From the cell containing the given text, extract its center point as (x, y) coordinate. 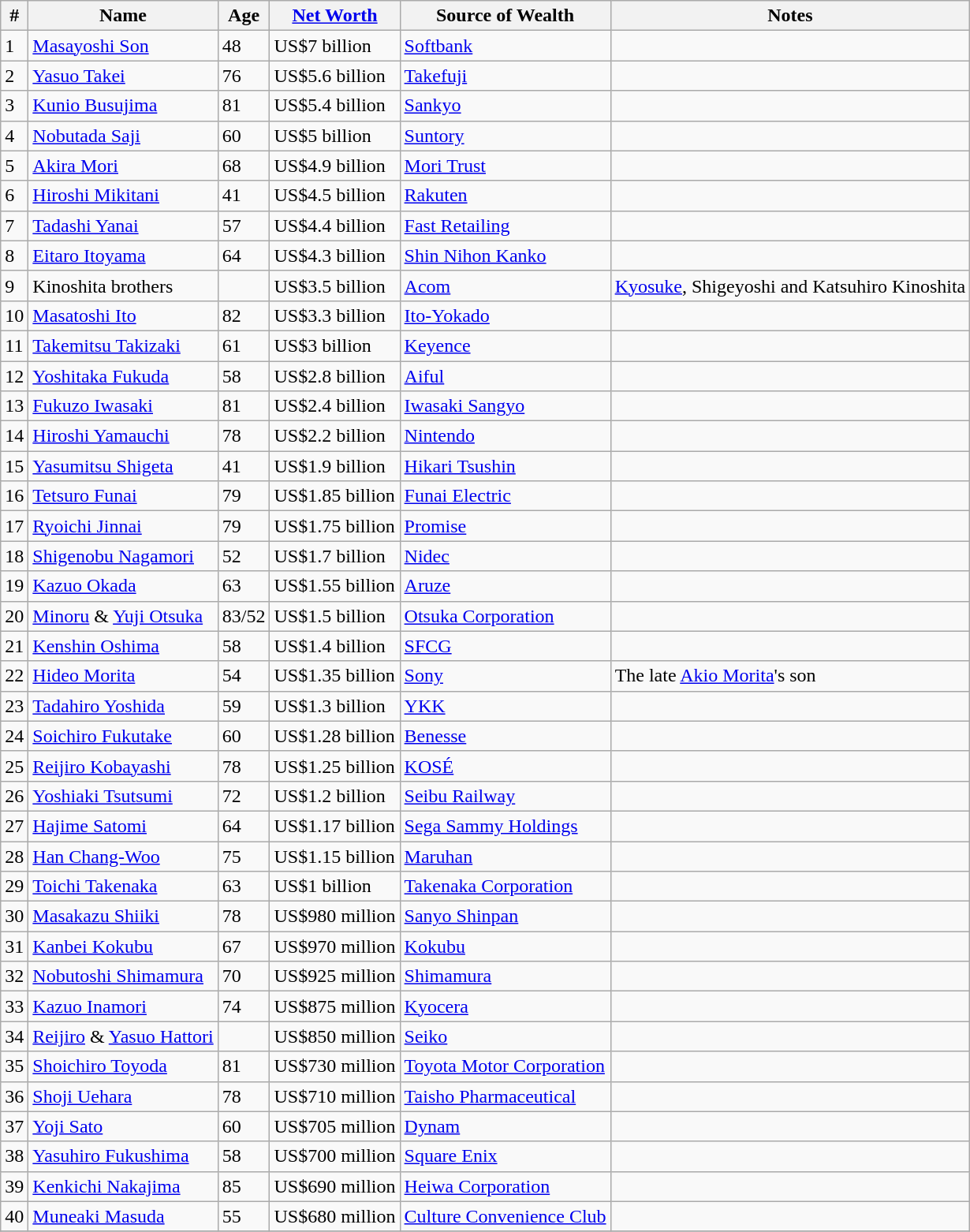
# (14, 16)
US$1.55 billion (334, 586)
Hikari Tsushin (505, 466)
US$1.25 billion (334, 766)
Name (123, 16)
Shoichiro Toyoda (123, 1066)
Masakazu Shiiki (123, 917)
26 (14, 796)
Heiwa Corporation (505, 1186)
Promise (505, 526)
Nintendo (505, 436)
Hideo Morita (123, 676)
US$2.8 billion (334, 376)
US$980 million (334, 917)
72 (244, 796)
Sony (505, 676)
31 (14, 946)
Fast Retailing (505, 226)
67 (244, 946)
US$680 million (334, 1216)
US$875 million (334, 1006)
13 (14, 406)
Masatoshi Ito (123, 315)
Mori Trust (505, 166)
48 (244, 46)
Ito-Yokado (505, 315)
Sega Sammy Holdings (505, 826)
US$2.2 billion (334, 436)
3 (14, 106)
Kyosuke, Shigeyoshi and Katsuhiro Kinoshita (790, 286)
US$705 million (334, 1126)
Soichiro Fukutake (123, 736)
US$4.9 billion (334, 166)
Shoji Uehara (123, 1096)
US$1.2 billion (334, 796)
YKK (505, 706)
Eitaro Itoyama (123, 256)
Keyence (505, 345)
US$5.4 billion (334, 106)
Kokubu (505, 946)
55 (244, 1216)
4 (14, 136)
US$1.15 billion (334, 856)
Sanyo Shinpan (505, 917)
Net Worth (334, 16)
US$925 million (334, 976)
37 (14, 1126)
Ryoichi Jinnai (123, 526)
12 (14, 376)
Tetsuro Funai (123, 496)
38 (14, 1156)
Dynam (505, 1126)
75 (244, 856)
23 (14, 706)
29 (14, 887)
5 (14, 166)
Takenaka Corporation (505, 887)
US$1.35 billion (334, 676)
Yoshiaki Tsutsumi (123, 796)
The late Akio Morita's son (790, 676)
Shin Nihon Kanko (505, 256)
US$970 million (334, 946)
Kazuo Okada (123, 586)
US$4.4 billion (334, 226)
Hiroshi Yamauchi (123, 436)
Minoru & Yuji Otsuka (123, 616)
Takefuji (505, 76)
Sankyo (505, 106)
Kinoshita brothers (123, 286)
US$1 billion (334, 887)
US$4.3 billion (334, 256)
57 (244, 226)
Reijiro & Yasuo Hattori (123, 1036)
US$1.3 billion (334, 706)
7 (14, 226)
US$5 billion (334, 136)
19 (14, 586)
Hajime Satomi (123, 826)
1 (14, 46)
Toyota Motor Corporation (505, 1066)
39 (14, 1186)
85 (244, 1186)
15 (14, 466)
Iwasaki Sangyo (505, 406)
27 (14, 826)
33 (14, 1006)
30 (14, 917)
Seiko (505, 1036)
Aiful (505, 376)
82 (244, 315)
61 (244, 345)
Otsuka Corporation (505, 616)
32 (14, 976)
11 (14, 345)
Yoshitaka Fukuda (123, 376)
US$2.4 billion (334, 406)
24 (14, 736)
Acom (505, 286)
17 (14, 526)
Han Chang-Woo (123, 856)
54 (244, 676)
36 (14, 1096)
6 (14, 196)
Shigenobu Nagamori (123, 556)
US$700 million (334, 1156)
US$5.6 billion (334, 76)
18 (14, 556)
Kanbei Kokubu (123, 946)
US$1.5 billion (334, 616)
68 (244, 166)
14 (14, 436)
22 (14, 676)
Square Enix (505, 1156)
US$1.28 billion (334, 736)
Softbank (505, 46)
9 (14, 286)
US$850 million (334, 1036)
US$730 million (334, 1066)
Taisho Pharmaceutical (505, 1096)
70 (244, 976)
US$690 million (334, 1186)
Tadahiro Yoshida (123, 706)
US$1.4 billion (334, 646)
34 (14, 1036)
8 (14, 256)
US$3.3 billion (334, 315)
Source of Wealth (505, 16)
US$7 billion (334, 46)
76 (244, 76)
21 (14, 646)
SFCG (505, 646)
US$1.85 billion (334, 496)
Yoji Sato (123, 1126)
US$1.9 billion (334, 466)
Notes (790, 16)
10 (14, 315)
Yasuhiro Fukushima (123, 1156)
KOSÉ (505, 766)
59 (244, 706)
Tadashi Yanai (123, 226)
US$3 billion (334, 345)
Masayoshi Son (123, 46)
Yasumitsu Shigeta (123, 466)
Kunio Busujima (123, 106)
25 (14, 766)
40 (14, 1216)
US$1.75 billion (334, 526)
Yasuo Takei (123, 76)
52 (244, 556)
Kenkichi Nakajima (123, 1186)
Culture Convenience Club (505, 1216)
Aruze (505, 586)
Funai Electric (505, 496)
Benesse (505, 736)
Suntory (505, 136)
US$710 million (334, 1096)
Kenshin Oshima (123, 646)
Reijiro Kobayashi (123, 766)
2 (14, 76)
US$1.17 billion (334, 826)
Seibu Railway (505, 796)
74 (244, 1006)
16 (14, 496)
US$1.7 billion (334, 556)
Rakuten (505, 196)
Age (244, 16)
Kazuo Inamori (123, 1006)
Fukuzo Iwasaki (123, 406)
20 (14, 616)
Muneaki Masuda (123, 1216)
Nidec (505, 556)
Maruhan (505, 856)
83/52 (244, 616)
US$3.5 billion (334, 286)
Toichi Takenaka (123, 887)
US$4.5 billion (334, 196)
35 (14, 1066)
Kyocera (505, 1006)
Hiroshi Mikitani (123, 196)
28 (14, 856)
Nobutoshi Shimamura (123, 976)
Shimamura (505, 976)
Akira Mori (123, 166)
Takemitsu Takizaki (123, 345)
Nobutada Saji (123, 136)
